Search for the cell housing the specified text and yield its (x, y) center coordinate. 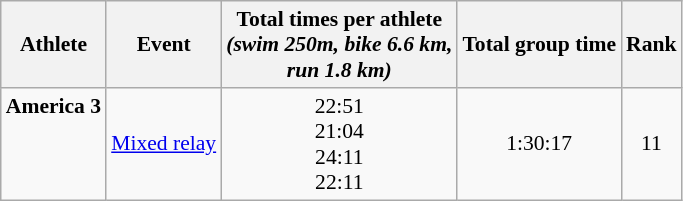
Athlete (54, 44)
11 (652, 144)
1:30:17 (539, 144)
Mixed relay (164, 144)
Event (164, 44)
Total group time (539, 44)
Rank (652, 44)
Total times per athlete (swim 250m, bike 6.6 km, run 1.8 km) (339, 44)
22:5121:0424:1122:11 (339, 144)
America 3 (54, 144)
